For the text-containing cell, return its midpoint in [X, Y] coordinate format. 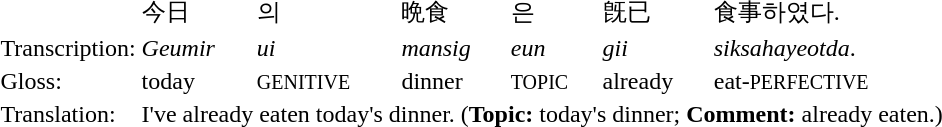
TOPIC [554, 81]
ui [326, 49]
today [196, 81]
GENITIVE [326, 81]
Geumir [196, 49]
mansig [453, 49]
dinner [453, 81]
already [655, 81]
gii [655, 49]
eun [554, 49]
